For the text-containing cell, return its midpoint in [X, Y] coordinate format. 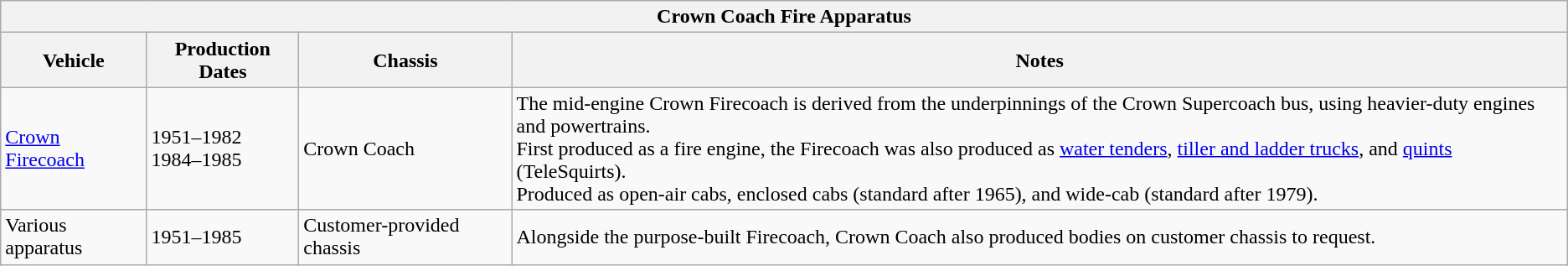
Crown Coach [405, 149]
Various apparatus [74, 237]
Chassis [405, 60]
1951–1985 [223, 237]
1951–19821984–1985 [223, 149]
Crown Firecoach [74, 149]
Alongside the purpose-built Firecoach, Crown Coach also produced bodies on customer chassis to request. [1039, 237]
Customer-provided chassis [405, 237]
Production Dates [223, 60]
Crown Coach Fire Apparatus [784, 17]
Notes [1039, 60]
Vehicle [74, 60]
